Extract the (x, y) coordinate from the center of the cell holding the provided text.  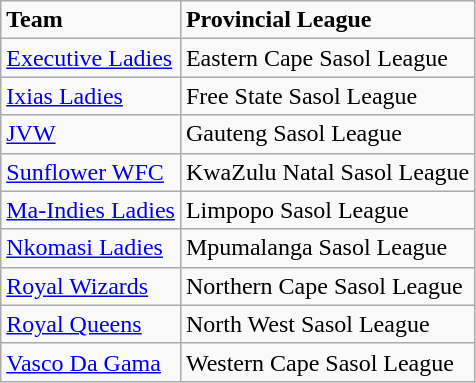
Royal Queens (91, 324)
Free State Sasol League (327, 96)
JVW (91, 134)
Royal Wizards (91, 286)
Ixias Ladies (91, 96)
Gauteng Sasol League (327, 134)
Executive Ladies (91, 58)
Ma-Indies Ladies (91, 210)
Provincial League (327, 20)
North West Sasol League (327, 324)
Team (91, 20)
Northern Cape Sasol League (327, 286)
Mpumalanga Sasol League (327, 248)
Limpopo Sasol League (327, 210)
Sunflower WFC (91, 172)
Vasco Da Gama (91, 362)
Eastern Cape Sasol League (327, 58)
Nkomasi Ladies (91, 248)
Western Cape Sasol League (327, 362)
KwaZulu Natal Sasol League (327, 172)
